Detect which cell encompasses the target text, then output its [x, y] center coordinate. 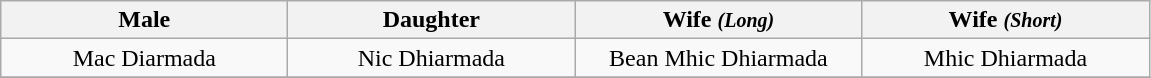
Mhic Dhiarmada [1006, 58]
Nic Dhiarmada [432, 58]
Wife (Long) [718, 20]
Mac Diarmada [144, 58]
Male [144, 20]
Bean Mhic Dhiarmada [718, 58]
Daughter [432, 20]
Wife (Short) [1006, 20]
